Find where the given text appears and provide that cell's center as [x, y] coordinate. 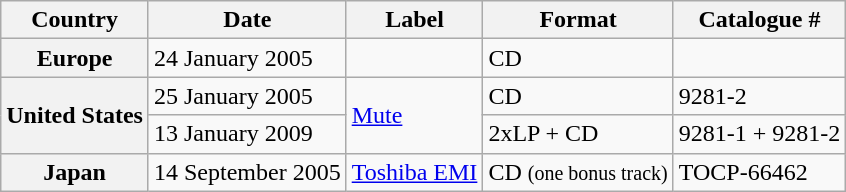
CD (one bonus track) [578, 172]
2xLP + CD [578, 134]
Mute [414, 115]
13 January 2009 [247, 134]
25 January 2005 [247, 96]
Japan [75, 172]
Date [247, 20]
9281-2 [760, 96]
Country [75, 20]
9281-1 + 9281-2 [760, 134]
United States [75, 115]
TOCP-66462 [760, 172]
Format [578, 20]
24 January 2005 [247, 58]
14 September 2005 [247, 172]
Catalogue # [760, 20]
Toshiba EMI [414, 172]
Label [414, 20]
Europe [75, 58]
